Pinpoint the cell where the given text exists, returning its [X, Y] midpoint coordinate. 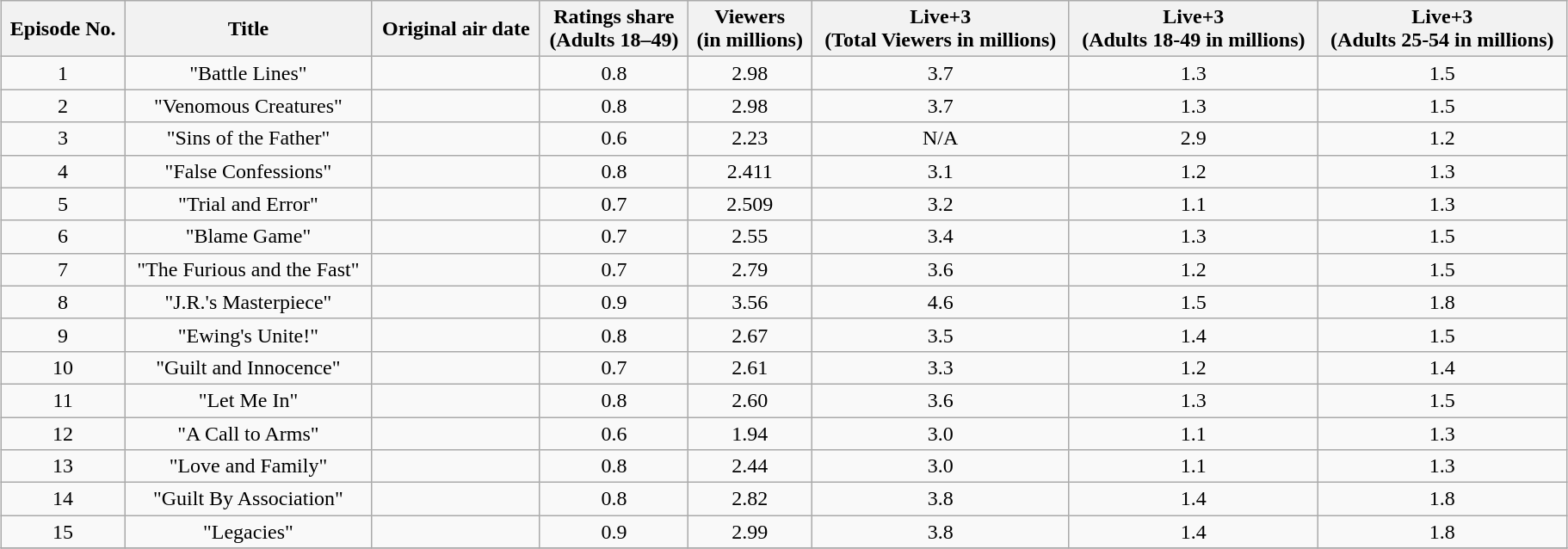
2.99 [750, 532]
"Guilt and Innocence" [249, 367]
2.9 [1193, 139]
Ratings share(Adults 18–49) [614, 29]
12 [64, 433]
"Trial and Error" [249, 204]
1 [64, 73]
2 [64, 106]
Title [249, 29]
"The Furious and the Fast" [249, 269]
Viewers(in millions) [750, 29]
"Blame Game" [249, 237]
3.1 [940, 171]
"J.R.'s Masterpiece" [249, 302]
2.23 [750, 139]
3.5 [940, 335]
2.67 [750, 335]
Original air date [456, 29]
Live+3 (Adults 25-54 in millions) [1442, 29]
7 [64, 269]
"Sins of the Father" [249, 139]
3.4 [940, 237]
"Guilt By Association" [249, 499]
2.411 [750, 171]
"A Call to Arms" [249, 433]
2.61 [750, 367]
"Battle Lines" [249, 73]
2.60 [750, 400]
N/A [940, 139]
4.6 [940, 302]
10 [64, 367]
8 [64, 302]
5 [64, 204]
14 [64, 499]
"Legacies" [249, 532]
"False Confessions" [249, 171]
2.82 [750, 499]
3.56 [750, 302]
15 [64, 532]
13 [64, 466]
2.79 [750, 269]
"Ewing's Unite!" [249, 335]
1.94 [750, 433]
4 [64, 171]
Live+3 (Total Viewers in millions) [940, 29]
Episode No. [64, 29]
"Let Me In" [249, 400]
9 [64, 335]
Live+3 (Adults 18-49 in millions) [1193, 29]
11 [64, 400]
2.509 [750, 204]
3.3 [940, 367]
3 [64, 139]
6 [64, 237]
3.2 [940, 204]
2.55 [750, 237]
"Venomous Creatures" [249, 106]
2.44 [750, 466]
"Love and Family" [249, 466]
